Identify which cell holds the provided text, then report its [x, y] central coordinate. 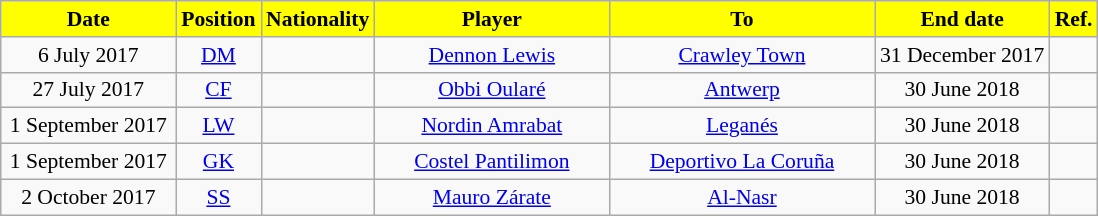
Costel Pantilimon [492, 162]
Obbi Oularé [492, 90]
LW [218, 126]
GK [218, 162]
Mauro Zárate [492, 197]
Nordin Amrabat [492, 126]
27 July 2017 [88, 90]
To [742, 19]
Dennon Lewis [492, 55]
Deportivo La Coruña [742, 162]
DM [218, 55]
SS [218, 197]
Al-Nasr [742, 197]
Antwerp [742, 90]
6 July 2017 [88, 55]
Position [218, 19]
31 December 2017 [962, 55]
Date [88, 19]
End date [962, 19]
CF [218, 90]
Ref. [1074, 19]
Leganés [742, 126]
Player [492, 19]
2 October 2017 [88, 197]
Crawley Town [742, 55]
Nationality [318, 19]
